Scan for the cell matching the given text and deliver its [x, y] coordinate at center. 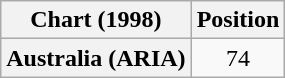
Position [238, 20]
Australia (ARIA) [96, 58]
Chart (1998) [96, 20]
74 [238, 58]
